Output the (x, y) coordinate of the center of the cell containing the given text.  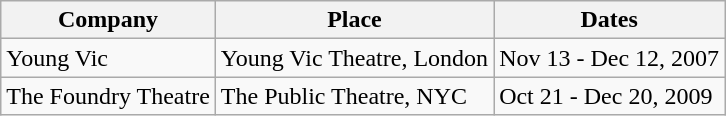
Oct 21 - Dec 20, 2009 (610, 96)
Dates (610, 20)
The Public Theatre, NYC (354, 96)
The Foundry Theatre (108, 96)
Young Vic Theatre, London (354, 58)
Place (354, 20)
Company (108, 20)
Nov 13 - Dec 12, 2007 (610, 58)
Young Vic (108, 58)
